Identify which cell holds the provided text, then report its [X, Y] central coordinate. 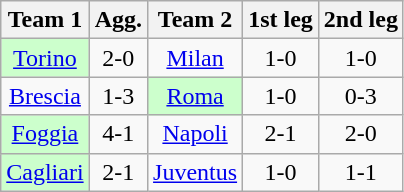
Roma [196, 96]
4-1 [118, 134]
Milan [196, 58]
1-3 [118, 96]
1st leg [281, 20]
Juventus [196, 172]
Torino [45, 58]
Brescia [45, 96]
1-1 [360, 172]
Napoli [196, 134]
0-3 [360, 96]
Agg. [118, 20]
Team 2 [196, 20]
2nd leg [360, 20]
Team 1 [45, 20]
Cagliari [45, 172]
Foggia [45, 134]
